Scan for the cell matching the given text and deliver its [X, Y] coordinate at center. 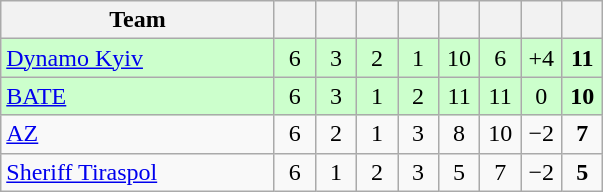
BATE [138, 96]
AZ [138, 134]
+4 [542, 58]
Sheriff Tiraspol [138, 172]
8 [460, 134]
Dynamo Kyiv [138, 58]
Team [138, 20]
0 [542, 96]
